Capture the cell that displays the provided text and extract its [X, Y] central coordinate. 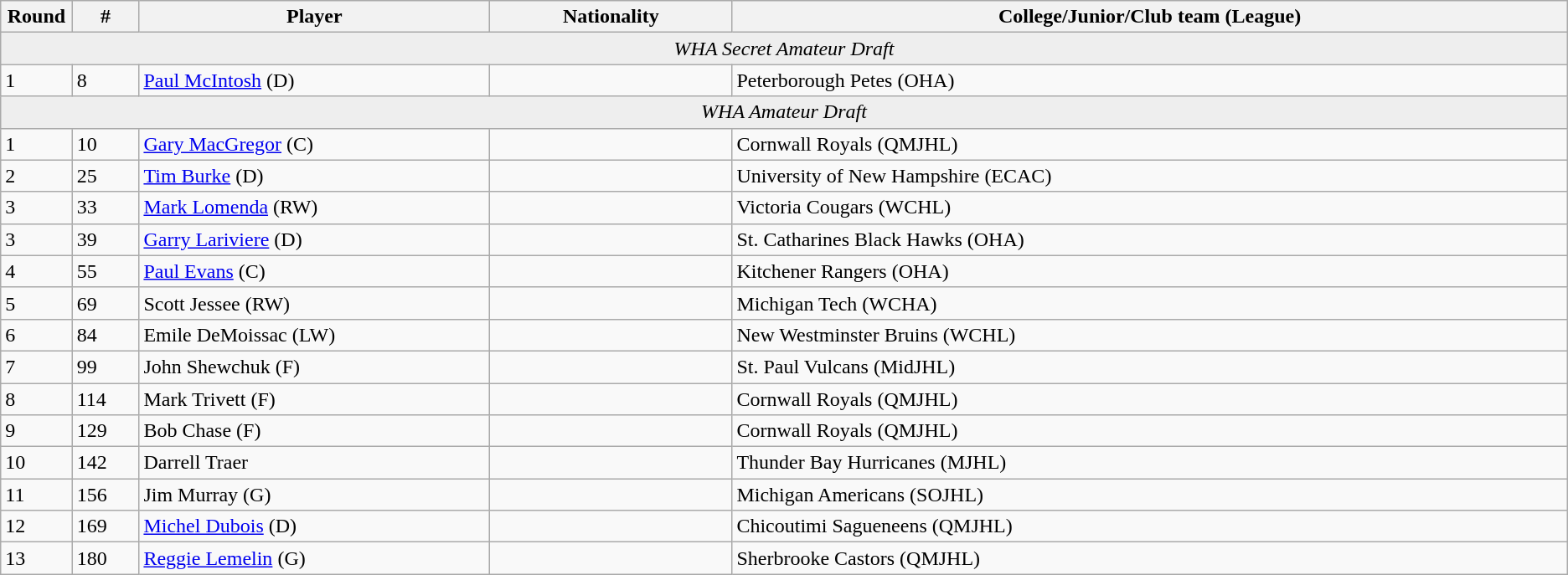
99 [106, 367]
156 [106, 495]
Paul McIntosh (D) [315, 80]
WHA Amateur Draft [784, 112]
39 [106, 239]
University of New Hampshire (ECAC) [1149, 176]
9 [37, 431]
Player [315, 17]
Tim Burke (D) [315, 176]
69 [106, 303]
7 [37, 367]
Paul Evans (C) [315, 271]
Bob Chase (F) [315, 431]
Peterborough Petes (OHA) [1149, 80]
Reggie Lemelin (G) [315, 558]
New Westminster Bruins (WCHL) [1149, 335]
Chicoutimi Sagueneens (QMJHL) [1149, 526]
Jim Murray (G) [315, 495]
180 [106, 558]
84 [106, 335]
Gary MacGregor (C) [315, 144]
John Shewchuk (F) [315, 367]
33 [106, 208]
13 [37, 558]
Darrell Traer [315, 463]
Garry Lariviere (D) [315, 239]
12 [37, 526]
25 [106, 176]
College/Junior/Club team (League) [1149, 17]
129 [106, 431]
4 [37, 271]
5 [37, 303]
Michigan Americans (SOJHL) [1149, 495]
St. Catharines Black Hawks (OHA) [1149, 239]
Sherbrooke Castors (QMJHL) [1149, 558]
WHA Secret Amateur Draft [784, 49]
Scott Jessee (RW) [315, 303]
# [106, 17]
55 [106, 271]
Mark Trivett (F) [315, 399]
Thunder Bay Hurricanes (MJHL) [1149, 463]
11 [37, 495]
Mark Lomenda (RW) [315, 208]
St. Paul Vulcans (MidJHL) [1149, 367]
169 [106, 526]
Michigan Tech (WCHA) [1149, 303]
Nationality [611, 17]
114 [106, 399]
Emile DeMoissac (LW) [315, 335]
Round [37, 17]
142 [106, 463]
Michel Dubois (D) [315, 526]
2 [37, 176]
6 [37, 335]
Victoria Cougars (WCHL) [1149, 208]
Kitchener Rangers (OHA) [1149, 271]
